For the text-containing cell, return its midpoint in (x, y) coordinate format. 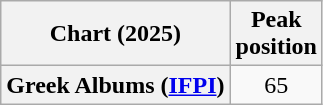
65 (276, 85)
Greek Albums (IFPI) (116, 85)
Chart (2025) (116, 34)
Peak position (276, 34)
